Detect which cell encompasses the target text, then output its (X, Y) center coordinate. 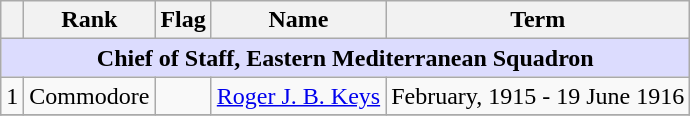
Flag (183, 20)
Name (298, 20)
Commodore (90, 96)
Roger J. B. Keys (298, 96)
February, 1915 - 19 June 1916 (538, 96)
Rank (90, 20)
Chief of Staff, Eastern Mediterranean Squadron (346, 58)
1 (12, 96)
Term (538, 20)
